Locate the cell with the specified text and output its [X, Y] center coordinate. 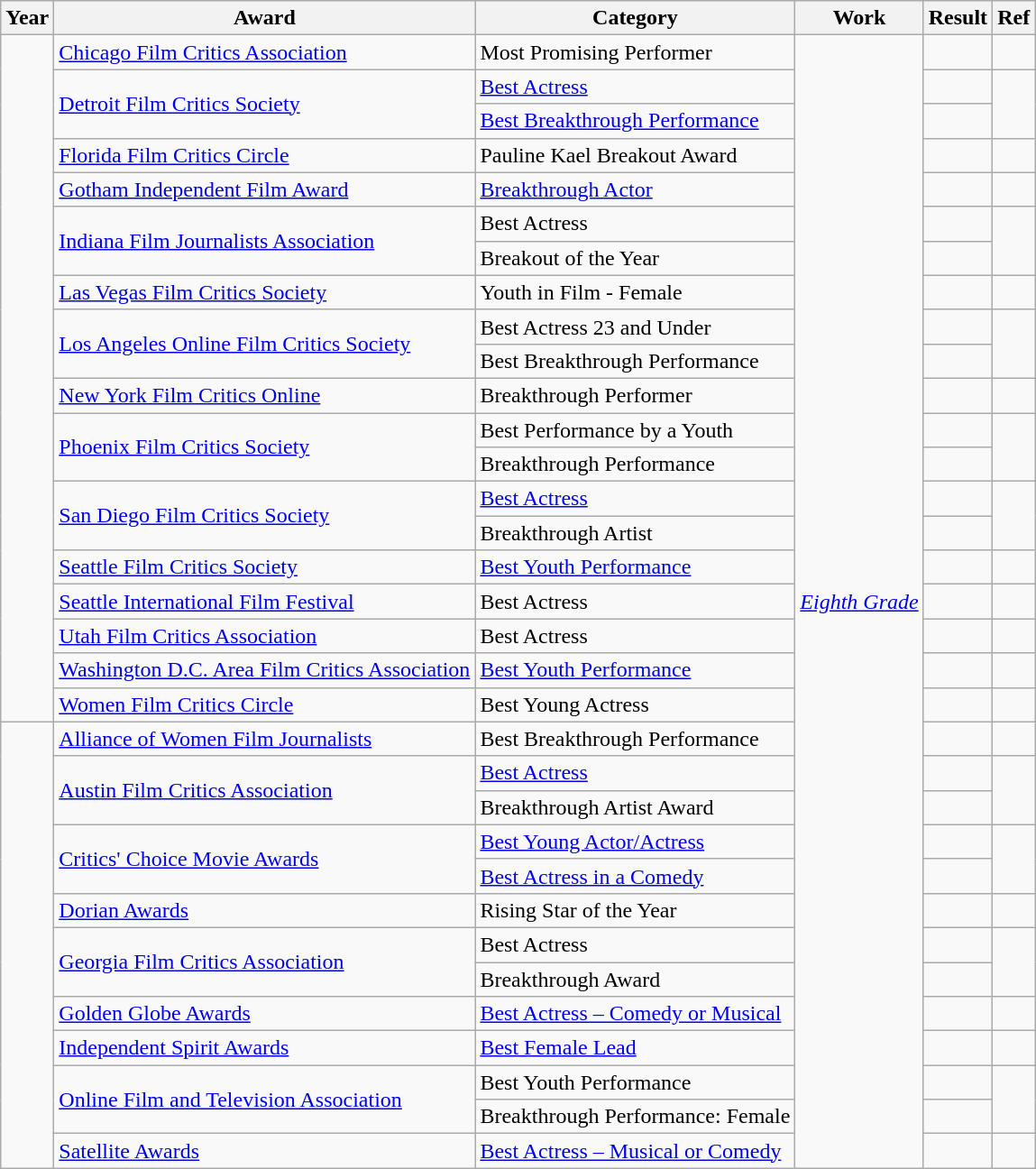
Critics' Choice Movie Awards [265, 859]
Breakthrough Artist Award [635, 807]
Las Vegas Film Critics Society [265, 292]
Women Film Critics Circle [265, 704]
Award [265, 18]
Utah Film Critics Association [265, 636]
Dorian Awards [265, 910]
Georgia Film Critics Association [265, 962]
Eighth Grade [859, 602]
Best Young Actor/Actress [635, 842]
Breakthrough Performance [635, 465]
Phoenix Film Critics Society [265, 447]
Breakthrough Performer [635, 395]
Gotham Independent Film Award [265, 189]
Youth in Film - Female [635, 292]
Seattle Film Critics Society [265, 567]
Best Young Actress [635, 704]
Best Actress 23 and Under [635, 327]
Florida Film Critics Circle [265, 155]
Best Actress – Comedy or Musical [635, 1014]
Ref [1013, 18]
Online Film and Television Association [265, 1100]
Work [859, 18]
Pauline Kael Breakout Award [635, 155]
Independent Spirit Awards [265, 1048]
Indiana Film Journalists Association [265, 241]
Washington D.C. Area Film Critics Association [265, 670]
Seattle International Film Festival [265, 602]
Satellite Awards [265, 1151]
Breakout of the Year [635, 258]
Alliance of Women Film Journalists [265, 739]
Chicago Film Critics Association [265, 52]
San Diego Film Critics Society [265, 516]
Austin Film Critics Association [265, 790]
Best Female Lead [635, 1048]
Rising Star of the Year [635, 910]
Most Promising Performer [635, 52]
Breakthrough Actor [635, 189]
Detroit Film Critics Society [265, 104]
Year [27, 18]
New York Film Critics Online [265, 395]
Breakthrough Award [635, 979]
Best Actress – Musical or Comedy [635, 1151]
Result [958, 18]
Best Actress in a Comedy [635, 876]
Category [635, 18]
Los Angeles Online Film Critics Society [265, 344]
Golden Globe Awards [265, 1014]
Breakthrough Artist [635, 533]
Best Performance by a Youth [635, 430]
Breakthrough Performance: Female [635, 1117]
